Identify which cell holds the provided text, then report its (X, Y) central coordinate. 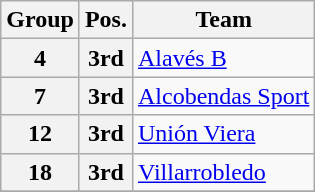
4 (40, 58)
12 (40, 134)
7 (40, 96)
Alavés B (223, 58)
Group (40, 20)
Team (223, 20)
Unión Viera (223, 134)
18 (40, 172)
Alcobendas Sport (223, 96)
Villarrobledo (223, 172)
Pos. (106, 20)
